Return [x, y] of the center of cell containing provided text 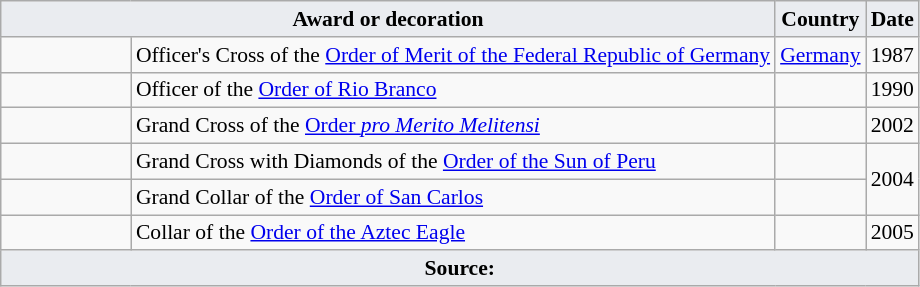
Officer of the Order of Rio Branco [453, 90]
2005 [892, 233]
Grand Cross of the Order pro Merito Melitensi [453, 126]
Grand Collar of the Order of San Carlos [453, 197]
Officer's Cross of the Order of Merit of the Federal Republic of Germany [453, 55]
Country [820, 19]
2004 [892, 180]
Source: [460, 269]
Grand Cross with Diamonds of the Order of the Sun of Peru [453, 162]
Germany [820, 55]
Award or decoration [388, 19]
Collar of the Order of the Aztec Eagle [453, 233]
1987 [892, 55]
Date [892, 19]
2002 [892, 126]
1990 [892, 90]
